Find where the given text appears and provide that cell's center as (x, y) coordinate. 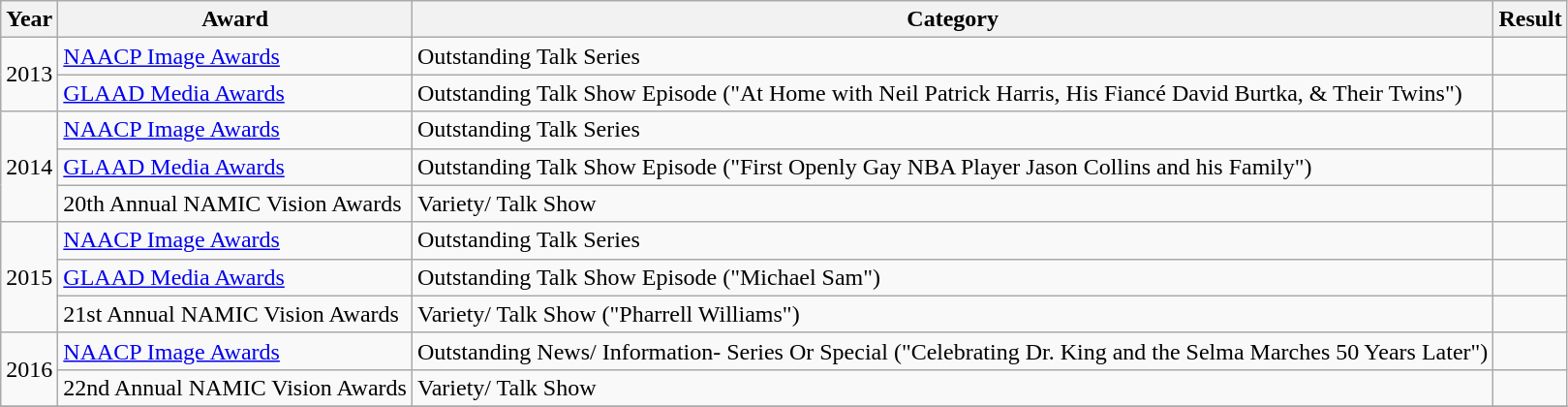
21st Annual NAMIC Vision Awards (235, 314)
Award (235, 19)
22nd Annual NAMIC Vision Awards (235, 388)
Outstanding Talk Show Episode ("At Home with Neil Patrick Harris, His Fiancé David Burtka, & Their Twins") (952, 93)
2014 (29, 167)
2013 (29, 75)
Outstanding News/ Information- Series Or Special ("Celebrating Dr. King and the Selma Marches 50 Years Later") (952, 351)
Category (952, 19)
Year (29, 19)
Outstanding Talk Show Episode ("Michael Sam") (952, 277)
2016 (29, 369)
Result (1530, 19)
2015 (29, 277)
Variety/ Talk Show ("Pharrell Williams") (952, 314)
Outstanding Talk Show Episode ("First Openly Gay NBA Player Jason Collins and his Family") (952, 167)
20th Annual NAMIC Vision Awards (235, 203)
